Find where the given text appears and provide that cell's center as (x, y) coordinate. 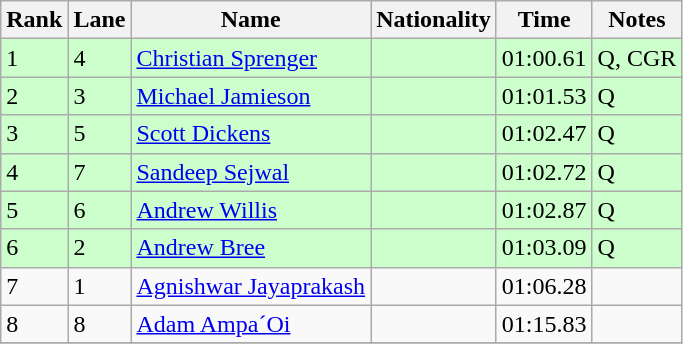
Agnishwar Jayaprakash (251, 286)
01:02.47 (544, 134)
01:00.61 (544, 58)
Name (251, 20)
01:02.87 (544, 210)
01:03.09 (544, 248)
Notes (637, 20)
01:02.72 (544, 172)
Andrew Willis (251, 210)
01:06.28 (544, 286)
Christian Sprenger (251, 58)
Rank (34, 20)
Lane (100, 20)
Adam Ampa´Oi (251, 324)
01:15.83 (544, 324)
Sandeep Sejwal (251, 172)
Andrew Bree (251, 248)
01:01.53 (544, 96)
Scott Dickens (251, 134)
Nationality (434, 20)
Q, CGR (637, 58)
Michael Jamieson (251, 96)
Time (544, 20)
